Capture the cell that displays the provided text and extract its [x, y] central coordinate. 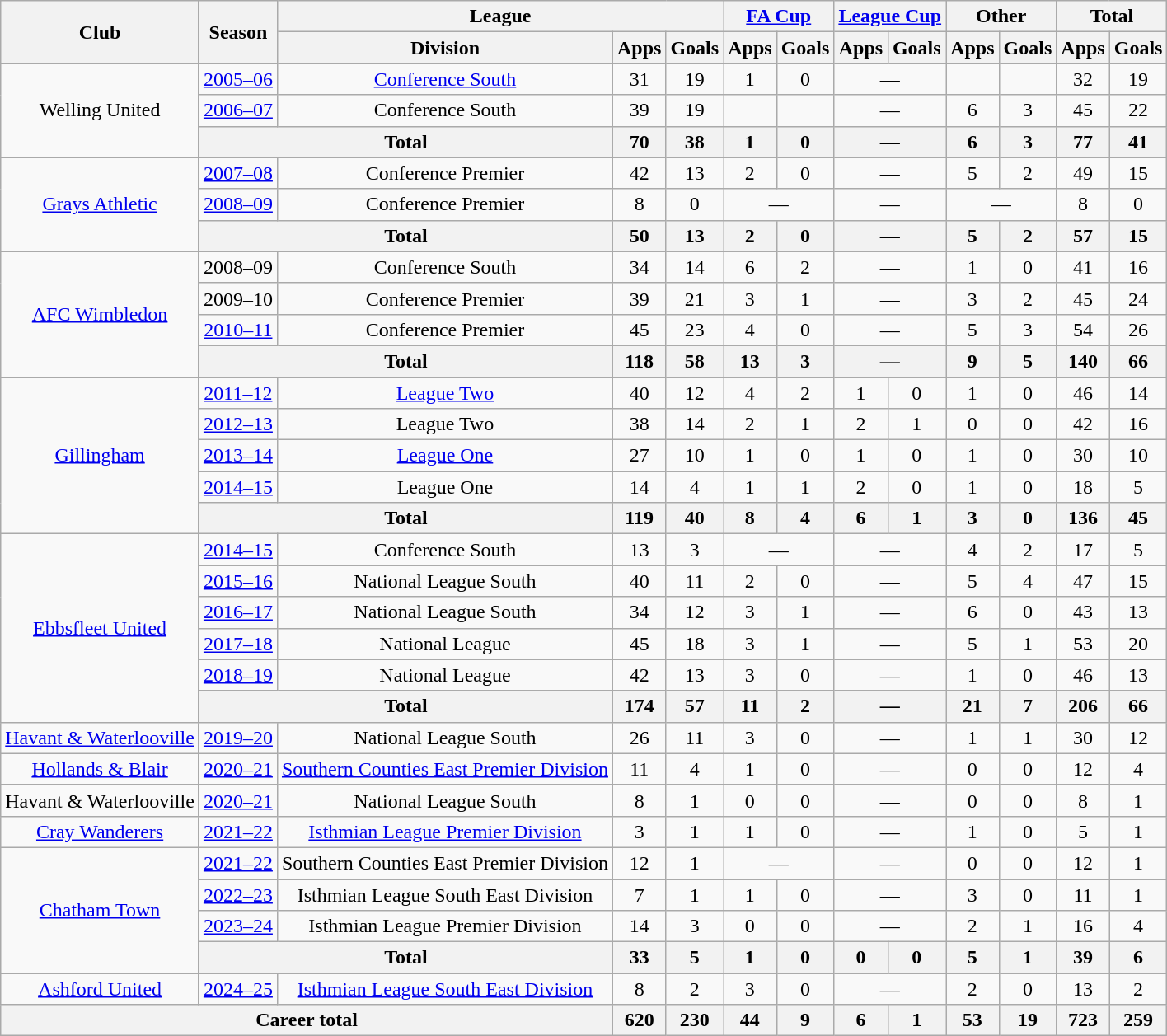
Other [1001, 16]
2007–08 [237, 173]
2022–23 [237, 894]
2013–14 [237, 456]
58 [695, 361]
32 [1083, 79]
2019–20 [237, 738]
136 [1083, 518]
Grays Athletic [101, 204]
2017–18 [237, 644]
2023–24 [237, 926]
2005–06 [237, 79]
Chatham Town [101, 910]
33 [639, 958]
174 [639, 706]
43 [1083, 612]
140 [1083, 361]
77 [1083, 142]
17 [1083, 550]
230 [695, 1020]
Ebbsfleet United [101, 628]
2015–16 [237, 581]
119 [639, 518]
54 [1083, 330]
620 [639, 1020]
206 [1083, 706]
Club [101, 32]
20 [1138, 644]
2011–12 [237, 393]
Cray Wanderers [101, 832]
Ashford United [101, 989]
2012–13 [237, 424]
2016–17 [237, 612]
31 [639, 79]
2009–10 [237, 298]
2018–19 [237, 675]
AFC Wimbledon [101, 314]
Welling United [101, 110]
Division [445, 48]
Career total [307, 1020]
Season [237, 32]
723 [1083, 1020]
118 [639, 361]
2006–07 [237, 110]
22 [1138, 110]
49 [1083, 173]
23 [695, 330]
259 [1138, 1020]
2010–11 [237, 330]
FA Cup [779, 16]
47 [1083, 581]
44 [750, 1020]
24 [1138, 298]
Hollands & Blair [101, 769]
27 [639, 456]
2024–25 [237, 989]
League Cup [890, 16]
League [499, 16]
70 [639, 142]
50 [639, 236]
Gillingham [101, 456]
